Detect which cell encompasses the target text, then output its (x, y) center coordinate. 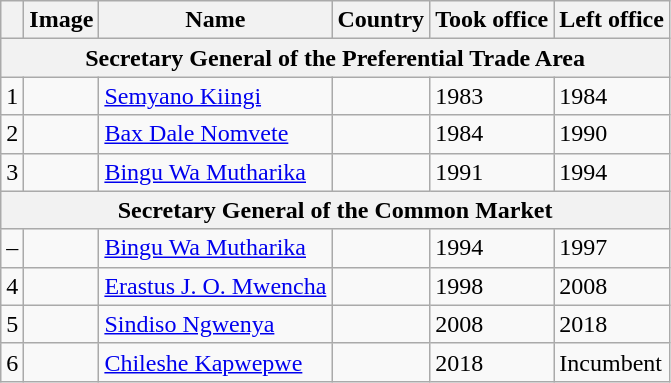
1 (12, 96)
Country (381, 20)
1990 (612, 134)
Secretary General of the Preferential Trade Area (336, 58)
Erastus J. O. Mwencha (216, 286)
Bax Dale Nomvete (216, 134)
6 (12, 362)
3 (12, 172)
Secretary General of the Common Market (336, 210)
1998 (492, 286)
Incumbent (612, 362)
Chileshe Kapwepwe (216, 362)
1991 (492, 172)
4 (12, 286)
Took office (492, 20)
Image (62, 20)
5 (12, 324)
1983 (492, 96)
– (12, 248)
Semyano Kiingi (216, 96)
Sindiso Ngwenya (216, 324)
Left office (612, 20)
2 (12, 134)
Name (216, 20)
1997 (612, 248)
